Search for the cell housing the specified text and yield its (x, y) center coordinate. 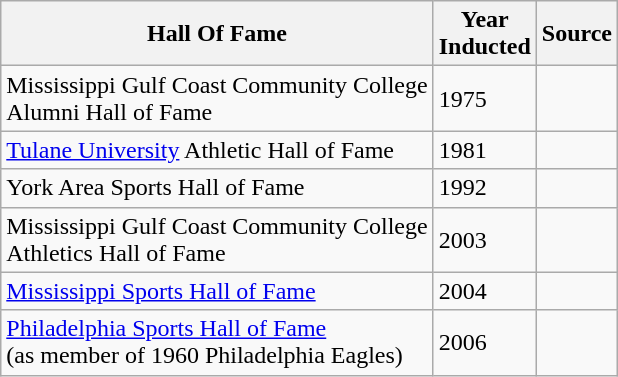
Philadelphia Sports Hall of Fame(as member of 1960 Philadelphia Eagles) (217, 342)
York Area Sports Hall of Fame (217, 188)
YearInducted (484, 34)
Tulane University Athletic Hall of Fame (217, 150)
2006 (484, 342)
1992 (484, 188)
Mississippi Sports Hall of Fame (217, 291)
Hall Of Fame (217, 34)
1975 (484, 98)
2003 (484, 240)
2004 (484, 291)
Source (576, 34)
Mississippi Gulf Coast Community CollegeAthletics Hall of Fame (217, 240)
1981 (484, 150)
Mississippi Gulf Coast Community CollegeAlumni Hall of Fame (217, 98)
